Identify which cell holds the provided text, then report its [X, Y] central coordinate. 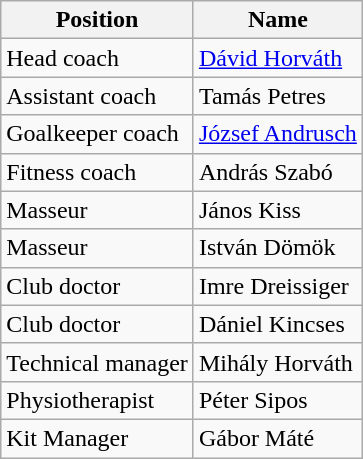
Dániel Kincses [278, 324]
Head coach [98, 58]
Kit Manager [98, 438]
Gábor Máté [278, 438]
Goalkeeper coach [98, 134]
Péter Sipos [278, 400]
Assistant coach [98, 96]
Imre Dreissiger [278, 286]
István Dömök [278, 248]
Position [98, 20]
András Szabó [278, 172]
József Andrusch [278, 134]
Fitness coach [98, 172]
Tamás Petres [278, 96]
Name [278, 20]
Dávid Horváth [278, 58]
Technical manager [98, 362]
Physiotherapist [98, 400]
János Kiss [278, 210]
Mihály Horváth [278, 362]
